Find where the given text appears and provide that cell's center as [x, y] coordinate. 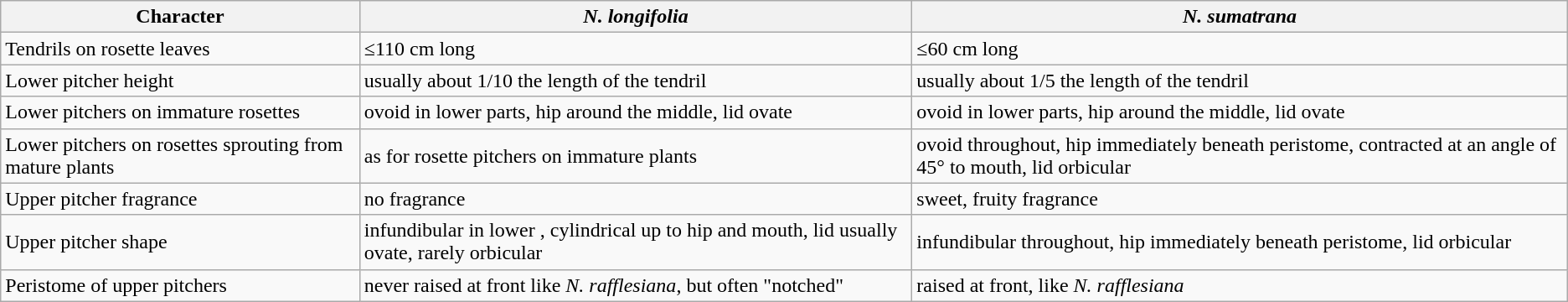
sweet, fruity fragrance [1240, 199]
never raised at front like N. rafflesiana, but often "notched" [636, 285]
Upper pitcher fragrance [181, 199]
≤110 cm long [636, 49]
infundibular in lower , cylindrical up to hip and mouth, lid usually ovate, rarely orbicular [636, 242]
Tendrils on rosette leaves [181, 49]
as for rosette pitchers on immature plants [636, 156]
Peristome of upper pitchers [181, 285]
usually about 1/10 the length of the tendril [636, 81]
N. sumatrana [1240, 17]
Upper pitcher shape [181, 242]
Character [181, 17]
no fragrance [636, 199]
infundibular throughout, hip immediately beneath peristome, lid orbicular [1240, 242]
ovoid throughout, hip immediately beneath peristome, contracted at an angle of 45° to mouth, lid orbicular [1240, 156]
Lower pitchers on immature rosettes [181, 112]
Lower pitchers on rosettes sprouting from mature plants [181, 156]
Lower pitcher height [181, 81]
≤60 cm long [1240, 49]
raised at front, like N. rafflesiana [1240, 285]
usually about 1/5 the length of the tendril [1240, 81]
N. longifolia [636, 17]
